Output the [x, y] coordinate of the center of the cell containing the given text.  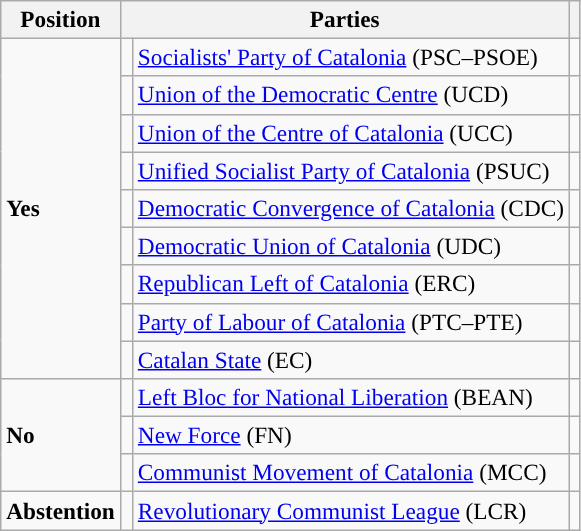
Communist Movement of Catalonia (MCC) [350, 473]
Left Bloc for National Liberation (BEAN) [350, 397]
Union of the Centre of Catalonia (UCC) [350, 133]
Abstention [60, 510]
Party of Labour of Catalonia (PTC–PTE) [350, 322]
Union of the Democratic Centre (UCD) [350, 95]
New Force (FN) [350, 435]
Parties [344, 19]
Yes [60, 208]
Revolutionary Communist League (LCR) [350, 510]
Position [60, 19]
Catalan State (EC) [350, 359]
Unified Socialist Party of Catalonia (PSUC) [350, 170]
Democratic Union of Catalonia (UDC) [350, 246]
Republican Left of Catalonia (ERC) [350, 284]
No [60, 434]
Democratic Convergence of Catalonia (CDC) [350, 208]
Socialists' Party of Catalonia (PSC–PSOE) [350, 57]
